Search for the cell housing the specified text and yield its [X, Y] center coordinate. 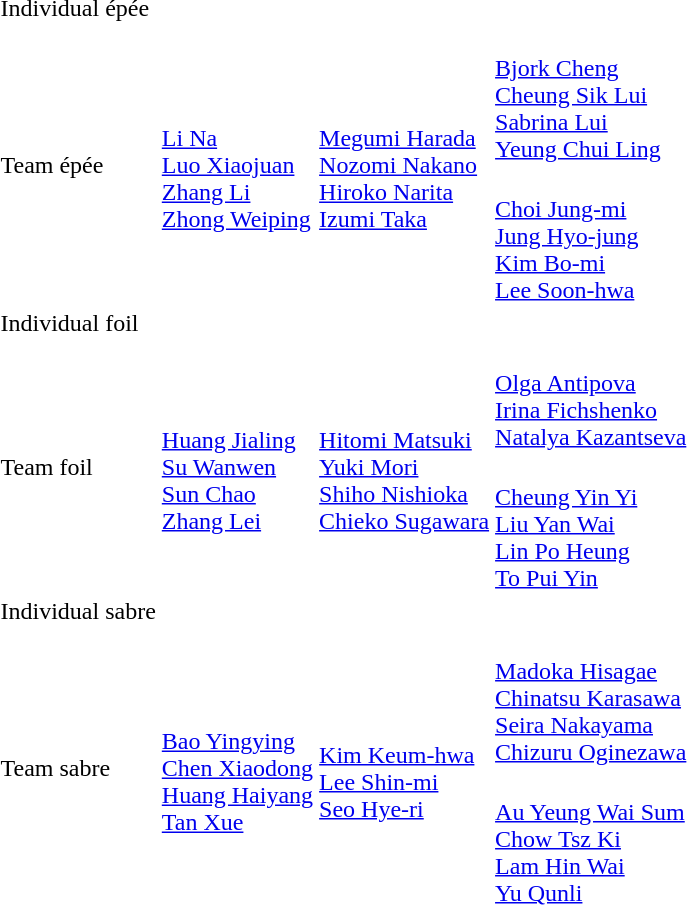
Hitomi MatsukiYuki MoriShiho NishiokaChieko Sugawara [404, 467]
Li NaLuo XiaojuanZhang LiZhong Weiping [237, 166]
Huang JialingSu WanwenSun ChaoZhang Lei [237, 467]
Megumi HaradaNozomi NakanoHiroko NaritaIzumi Taka [404, 166]
